Extract the [x, y] coordinate from the center of the cell holding the provided text.  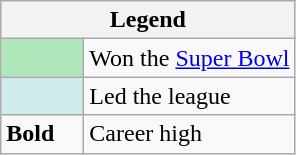
Led the league [190, 96]
Won the Super Bowl [190, 58]
Legend [148, 20]
Career high [190, 134]
Bold [42, 134]
